Pinpoint the cell where the given text exists, returning its [X, Y] midpoint coordinate. 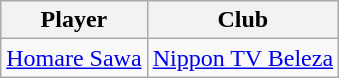
Nippon TV Beleza [242, 58]
Homare Sawa [74, 58]
Club [242, 20]
Player [74, 20]
